Output the (X, Y) coordinate of the center of the cell containing the given text.  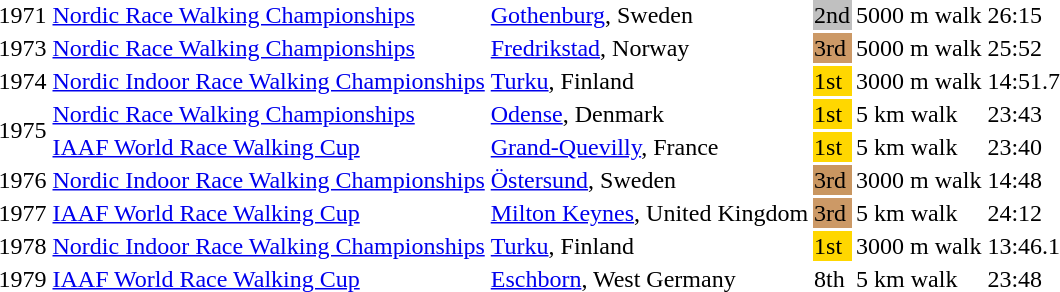
Gothenburg, Sweden (649, 15)
Odense, Denmark (649, 114)
Fredrikstad, Norway (649, 48)
2nd (832, 15)
Milton Keynes, United Kingdom (649, 213)
Östersund, Sweden (649, 180)
Grand-Quevilly, France (649, 147)
